Detect which cell encompasses the target text, then output its (x, y) center coordinate. 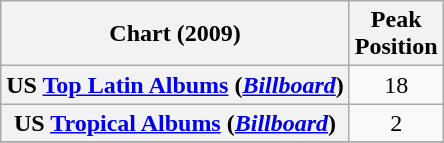
18 (396, 85)
US Top Latin Albums (Billboard) (176, 85)
Peak Position (396, 34)
2 (396, 123)
US Tropical Albums (Billboard) (176, 123)
Chart (2009) (176, 34)
